Detect which cell encompasses the target text, then output its [X, Y] center coordinate. 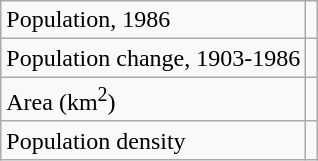
Population density [154, 140]
Area (km2) [154, 100]
Population, 1986 [154, 20]
Population change, 1903-1986 [154, 58]
